Provide the [x, y] coordinate of the cell's center where the given text is located.  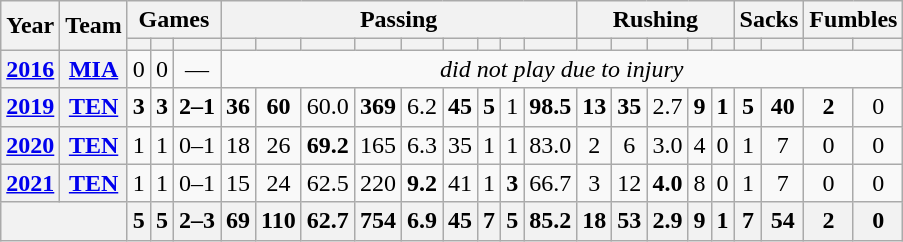
Sacks [769, 20]
83.0 [550, 145]
85.2 [550, 221]
Rushing [656, 20]
40 [783, 107]
Team [94, 26]
Year [30, 26]
3.0 [668, 145]
69 [238, 221]
62.5 [328, 183]
2.9 [668, 221]
2.7 [668, 107]
36 [238, 107]
6.2 [422, 107]
Passing [399, 20]
60 [279, 107]
41 [460, 183]
26 [279, 145]
9.2 [422, 183]
165 [378, 145]
2–1 [196, 107]
4 [700, 145]
15 [238, 183]
69.2 [328, 145]
8 [700, 183]
2019 [30, 107]
66.7 [550, 183]
110 [279, 221]
60.0 [328, 107]
98.5 [550, 107]
54 [783, 221]
12 [630, 183]
Games [174, 20]
13 [594, 107]
Fumbles [854, 20]
369 [378, 107]
2020 [30, 145]
2021 [30, 183]
did not play due to injury [562, 69]
2016 [30, 69]
62.7 [328, 221]
24 [279, 183]
53 [630, 221]
6.9 [422, 221]
6.3 [422, 145]
4.0 [668, 183]
MIA [94, 69]
— [196, 69]
754 [378, 221]
220 [378, 183]
2–3 [196, 221]
6 [630, 145]
